From the cell containing the given text, extract its center point as [x, y] coordinate. 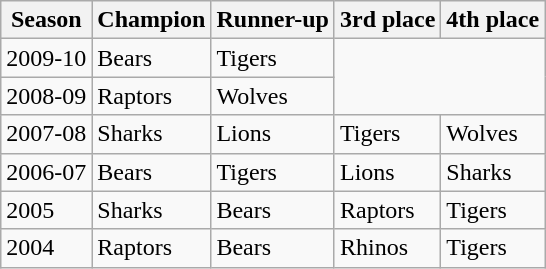
2005 [46, 210]
Champion [152, 20]
2009-10 [46, 58]
4th place [493, 20]
Rhinos [387, 248]
Season [46, 20]
2008-09 [46, 96]
2006-07 [46, 172]
3rd place [387, 20]
Runner-up [273, 20]
2007-08 [46, 134]
2004 [46, 248]
